For the text-containing cell, return its midpoint in [x, y] coordinate format. 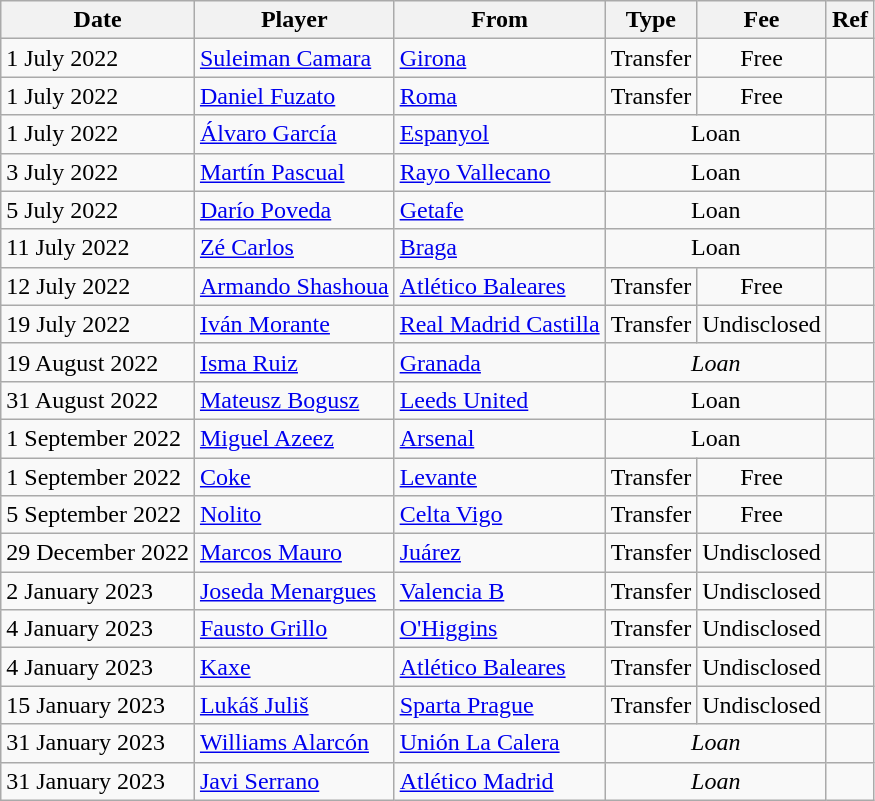
Type [651, 20]
Granada [500, 362]
Williams Alarcón [294, 743]
12 July 2022 [98, 286]
Fausto Grillo [294, 629]
Marcos Mauro [294, 553]
Miguel Azeez [294, 438]
Zé Carlos [294, 248]
Lukáš Juliš [294, 705]
Nolito [294, 515]
Sparta Prague [500, 705]
Leeds United [500, 400]
From [500, 20]
Joseda Menargues [294, 591]
Date [98, 20]
Levante [500, 477]
15 January 2023 [98, 705]
Coke [294, 477]
5 September 2022 [98, 515]
31 August 2022 [98, 400]
2 January 2023 [98, 591]
Girona [500, 58]
Unión La Calera [500, 743]
Juárez [500, 553]
Darío Poveda [294, 210]
Arsenal [500, 438]
Fee [762, 20]
Atlético Madrid [500, 781]
19 July 2022 [98, 324]
Iván Morante [294, 324]
Rayo Vallecano [500, 172]
3 July 2022 [98, 172]
Suleiman Camara [294, 58]
Kaxe [294, 667]
Álvaro García [294, 134]
Celta Vigo [500, 515]
O'Higgins [500, 629]
Armando Shashoua [294, 286]
19 August 2022 [98, 362]
Martín Pascual [294, 172]
Espanyol [500, 134]
11 July 2022 [98, 248]
Getafe [500, 210]
5 July 2022 [98, 210]
Player [294, 20]
Ref [850, 20]
Roma [500, 96]
Real Madrid Castilla [500, 324]
Javi Serrano [294, 781]
Daniel Fuzato [294, 96]
29 December 2022 [98, 553]
Braga [500, 248]
Isma Ruiz [294, 362]
Mateusz Bogusz [294, 400]
Valencia B [500, 591]
